Detect which cell encompasses the target text, then output its [x, y] center coordinate. 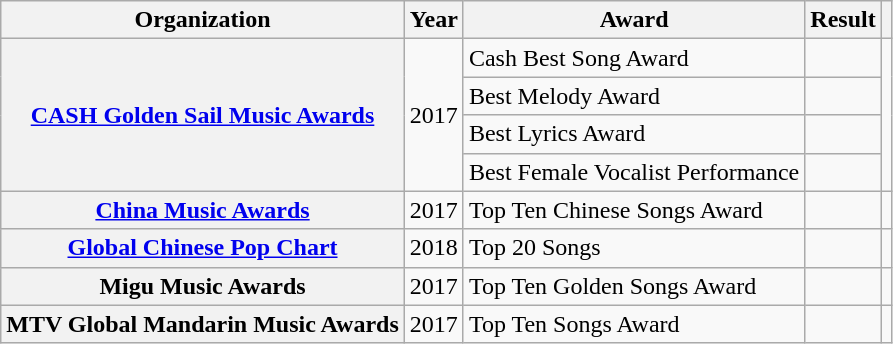
Top Ten Chinese Songs Award [634, 210]
Top Ten Songs Award [634, 324]
Best Lyrics Award [634, 134]
Result [843, 20]
2018 [434, 248]
MTV Global Mandarin Music Awards [203, 324]
Cash Best Song Award [634, 58]
Best Female Vocalist Performance [634, 172]
Migu Music Awards [203, 286]
Top Ten Golden Songs Award [634, 286]
Award [634, 20]
Global Chinese Pop Chart [203, 248]
Best Melody Award [634, 96]
Year [434, 20]
CASH Golden Sail Music Awards [203, 115]
China Music Awards [203, 210]
Organization [203, 20]
Top 20 Songs [634, 248]
